Capture the cell that displays the provided text and extract its [x, y] central coordinate. 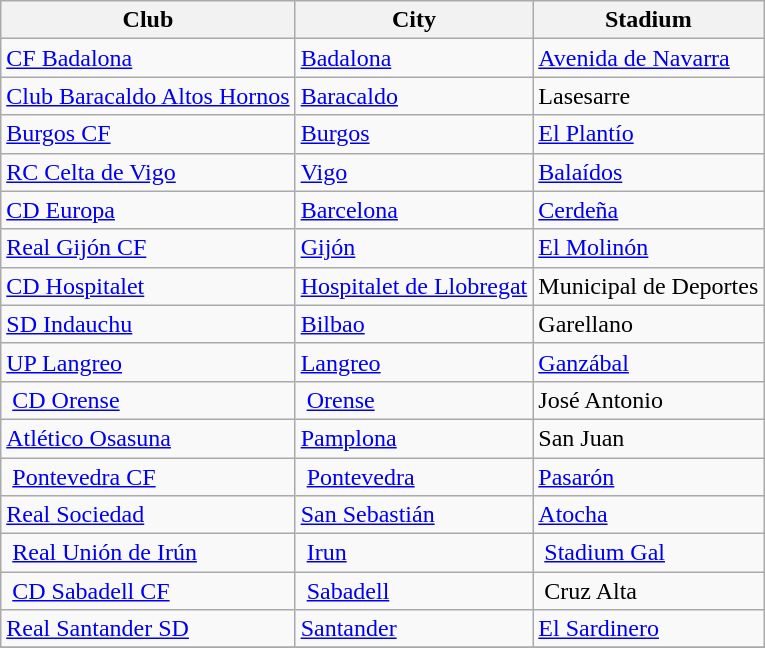
Pontevedra CF [148, 477]
CD Europa [148, 210]
Real Sociedad [148, 515]
El Sardinero [648, 629]
Real Gijón CF [148, 248]
Burgos [414, 134]
Cruz Alta [648, 591]
City [414, 20]
Atocha [648, 515]
El Molinón [648, 248]
Santander [414, 629]
Irun [414, 553]
San Juan [648, 438]
Garellano [648, 324]
Hospitalet de Llobregat [414, 286]
Langreo [414, 362]
Municipal de Deportes [648, 286]
Pontevedra [414, 477]
UP Langreo [148, 362]
Real Santander SD [148, 629]
Badalona [414, 58]
CD Sabadell CF [148, 591]
Baracaldo [414, 96]
Orense [414, 400]
Sabadell [414, 591]
Stadium Gal [648, 553]
Gijón [414, 248]
CD Orense [148, 400]
CF Badalona [148, 58]
Atlético Osasuna [148, 438]
Balaídos [648, 172]
Avenida de Navarra [648, 58]
Vigo [414, 172]
Club [148, 20]
Cerdeña [648, 210]
Club Baracaldo Altos Hornos [148, 96]
Real Unión de Irún [148, 553]
Stadium [648, 20]
Pamplona [414, 438]
Ganzábal [648, 362]
José Antonio [648, 400]
San Sebastián [414, 515]
SD Indauchu [148, 324]
RC Celta de Vigo [148, 172]
Barcelona [414, 210]
Lasesarre [648, 96]
Pasarón [648, 477]
Bilbao [414, 324]
Burgos CF [148, 134]
El Plantío [648, 134]
CD Hospitalet [148, 286]
